Return the (x, y) coordinate for the center point of the cell that contains the specified text.  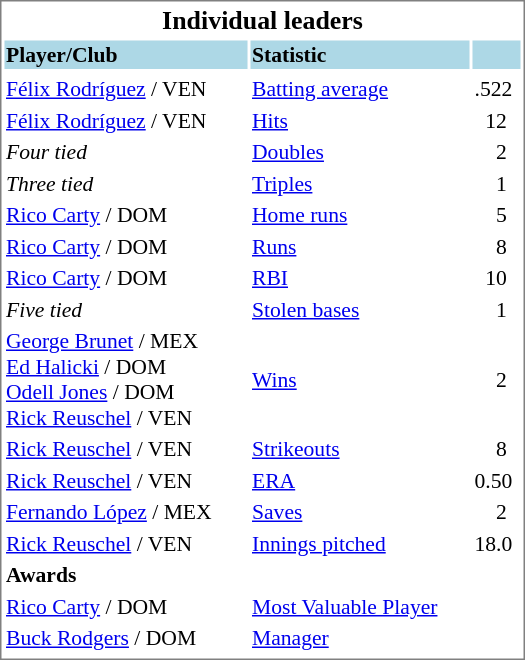
Five tied (126, 310)
Awards (126, 575)
Wins (360, 380)
ERA (360, 480)
Manager (360, 638)
Hits (360, 120)
Innings pitched (360, 544)
Individual leaders (262, 20)
RBI (360, 278)
Most Valuable Player (360, 606)
0.50 (497, 480)
12 (497, 120)
Stolen bases (360, 310)
Saves (360, 512)
18.0 (497, 544)
Triples (360, 184)
Doubles (360, 152)
Player/Club (126, 54)
.522 (497, 89)
Fernando López / MEX (126, 512)
Runs (360, 246)
Three tied (126, 184)
Buck Rodgers / DOM (126, 638)
Batting average (360, 89)
Statistic (360, 54)
10 (497, 278)
5 (497, 215)
George Brunet / MEXEd Halicki / DOMOdell Jones / DOMRick Reuschel / VEN (126, 380)
Home runs (360, 215)
Strikeouts (360, 449)
Four tied (126, 152)
